Detect which cell encompasses the target text, then output its [x, y] center coordinate. 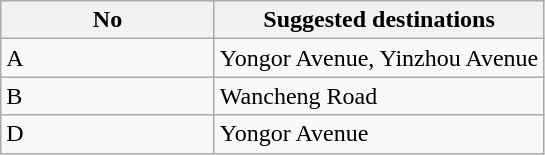
Wancheng Road [378, 96]
No [108, 20]
D [108, 134]
Yongor Avenue [378, 134]
A [108, 58]
Yongor Avenue, Yinzhou Avenue [378, 58]
Suggested destinations [378, 20]
B [108, 96]
